Capture the cell that displays the provided text and extract its [X, Y] central coordinate. 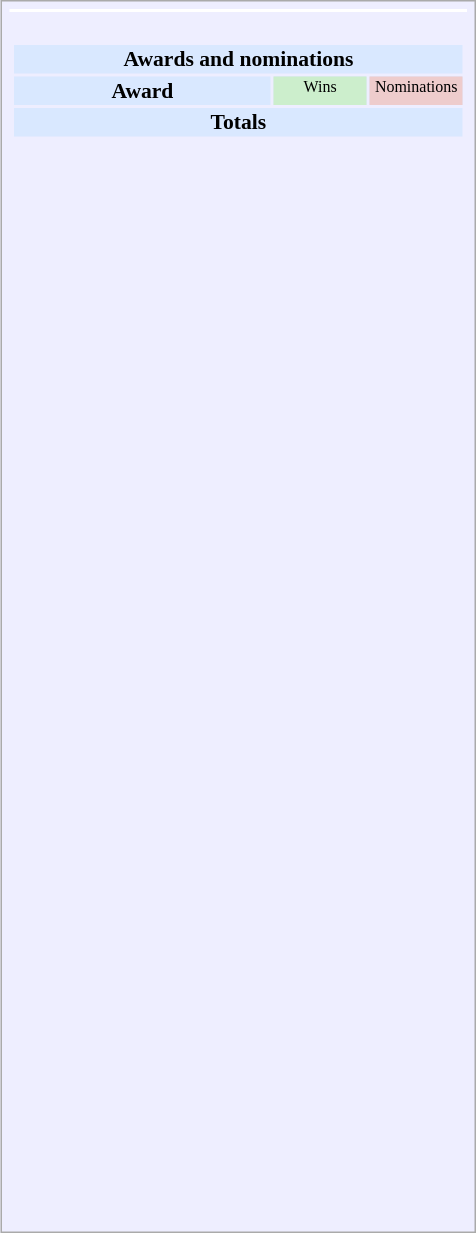
Wins [320, 90]
Awards and nominations Award Wins Nominations Totals [239, 614]
Nominations [416, 90]
Award [142, 90]
Awards and nominations [238, 59]
Totals [238, 122]
